Search for the cell housing the specified text and yield its (x, y) center coordinate. 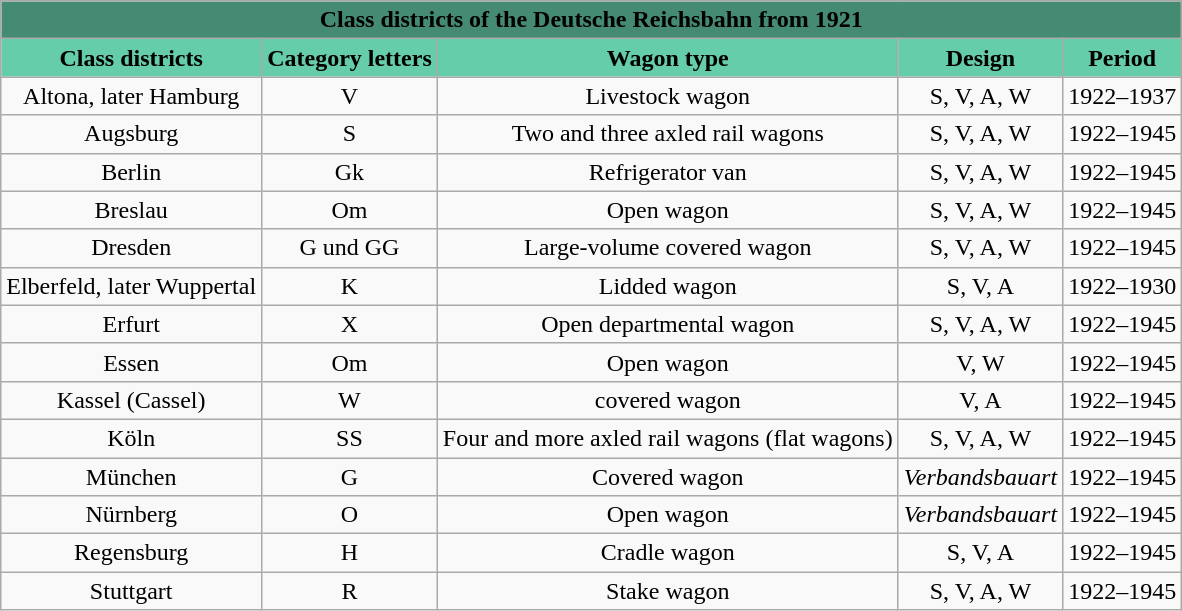
G (350, 477)
Large-volume covered wagon (668, 248)
W (350, 400)
Köln (132, 438)
V, W (980, 362)
1922–1930 (1122, 286)
Berlin (132, 172)
Cradle wagon (668, 553)
Class districts of the Deutsche Reichsbahn from 1921 (592, 20)
O (350, 515)
Augsburg (132, 134)
V (350, 96)
S (350, 134)
covered wagon (668, 400)
Stuttgart (132, 591)
Wagon type (668, 58)
Essen (132, 362)
Regensburg (132, 553)
Refrigerator van (668, 172)
V, A (980, 400)
R (350, 591)
Four and more axled rail wagons (flat wagons) (668, 438)
K (350, 286)
Design (980, 58)
Kassel (Cassel) (132, 400)
Open departmental wagon (668, 324)
Category letters (350, 58)
Stake wagon (668, 591)
Nürnberg (132, 515)
Altona, later Hamburg (132, 96)
Gk (350, 172)
Elberfeld, later Wuppertal (132, 286)
G und GG (350, 248)
Period (1122, 58)
Erfurt (132, 324)
Covered wagon (668, 477)
SS (350, 438)
H (350, 553)
Dresden (132, 248)
München (132, 477)
Class districts (132, 58)
Lidded wagon (668, 286)
Livestock wagon (668, 96)
Breslau (132, 210)
X (350, 324)
Two and three axled rail wagons (668, 134)
1922–1937 (1122, 96)
